Capture the cell that displays the provided text and extract its (X, Y) central coordinate. 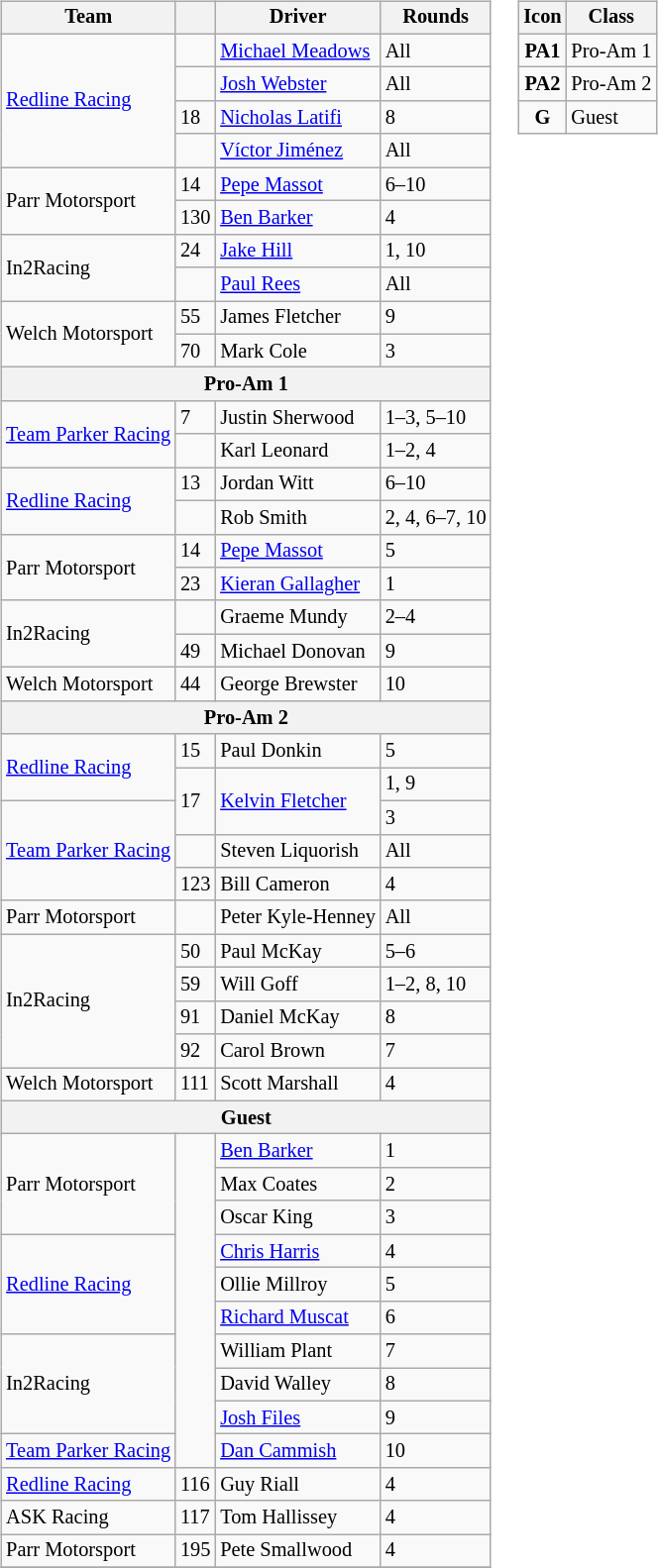
18 (195, 118)
Michael Meadows (297, 51)
Mark Cole (297, 351)
Ollie Millroy (297, 1285)
Scott Marshall (297, 1085)
55 (195, 318)
44 (195, 684)
Justin Sherwood (297, 418)
15 (195, 751)
James Fletcher (297, 318)
Will Goff (297, 985)
1–3, 5–10 (436, 418)
17 (195, 800)
Daniel McKay (297, 1017)
Pete Smallwood (297, 1551)
George Brewster (297, 684)
Graeme Mundy (297, 617)
Icon (542, 18)
123 (195, 885)
Team (88, 18)
24 (195, 251)
Víctor Jiménez (297, 151)
Karl Leonard (297, 451)
195 (195, 1551)
1, 10 (436, 251)
Paul Donkin (297, 751)
Josh Webster (297, 84)
Kelvin Fletcher (297, 800)
Steven Liquorish (297, 851)
Oscar King (297, 1217)
David Walley (297, 1385)
2, 4, 6–7, 10 (436, 517)
Tom Hallissey (297, 1517)
130 (195, 218)
6 (436, 1317)
23 (195, 584)
Driver (297, 18)
Guy Riall (297, 1485)
Chris Harris (297, 1251)
50 (195, 951)
William Plant (297, 1351)
1–2, 8, 10 (436, 985)
PA1 (542, 51)
PA2 (542, 84)
ASK Racing (88, 1517)
116 (195, 1485)
Bill Cameron (297, 885)
Paul McKay (297, 951)
G (542, 118)
1, 9 (436, 784)
Kieran Gallagher (297, 584)
5–6 (436, 951)
92 (195, 1051)
Class (612, 18)
Jake Hill (297, 251)
117 (195, 1517)
2 (436, 1185)
2–4 (436, 617)
Paul Rees (297, 284)
1–2, 4 (436, 451)
Carol Brown (297, 1051)
Peter Kyle-Henney (297, 917)
49 (195, 651)
70 (195, 351)
Richard Muscat (297, 1317)
111 (195, 1085)
13 (195, 484)
Dan Cammish (297, 1451)
59 (195, 985)
Rounds (436, 18)
Michael Donovan (297, 651)
Max Coates (297, 1185)
Nicholas Latifi (297, 118)
Josh Files (297, 1417)
91 (195, 1017)
Rob Smith (297, 517)
Jordan Witt (297, 484)
